From the cell containing the given text, extract its center point as [x, y] coordinate. 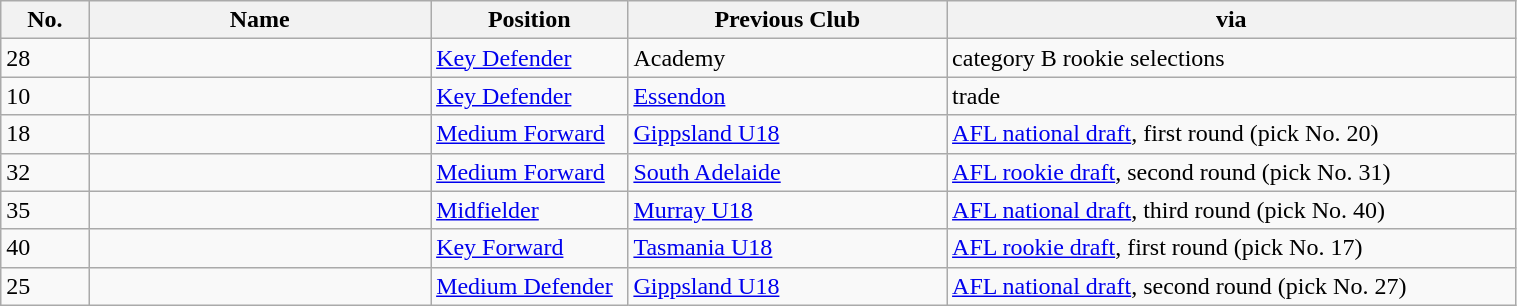
Tasmania U18 [788, 248]
32 [45, 172]
AFL rookie draft, first round (pick No. 17) [1232, 248]
Academy [788, 58]
via [1232, 20]
Medium Defender [530, 286]
40 [45, 248]
Key Forward [530, 248]
Name [260, 20]
No. [45, 20]
10 [45, 96]
AFL rookie draft, second round (pick No. 31) [1232, 172]
Essendon [788, 96]
18 [45, 134]
35 [45, 210]
25 [45, 286]
28 [45, 58]
Previous Club [788, 20]
category B rookie selections [1232, 58]
AFL national draft, second round (pick No. 27) [1232, 286]
South Adelaide [788, 172]
Murray U18 [788, 210]
Position [530, 20]
Midfielder [530, 210]
AFL national draft, third round (pick No. 40) [1232, 210]
trade [1232, 96]
AFL national draft, first round (pick No. 20) [1232, 134]
